Return (X, Y) of the center of cell containing provided text 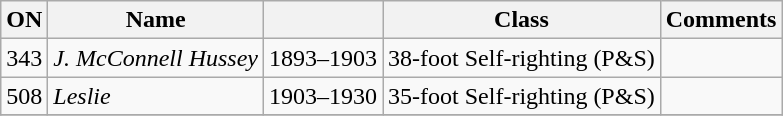
35-foot Self-righting (P&S) (522, 96)
Comments (721, 20)
1893–1903 (322, 58)
508 (24, 96)
Leslie (156, 96)
343 (24, 58)
Class (522, 20)
1903–1930 (322, 96)
Name (156, 20)
J. McConnell Hussey (156, 58)
ON (24, 20)
38-foot Self-righting (P&S) (522, 58)
